Scan for the cell matching the given text and deliver its (X, Y) coordinate at center. 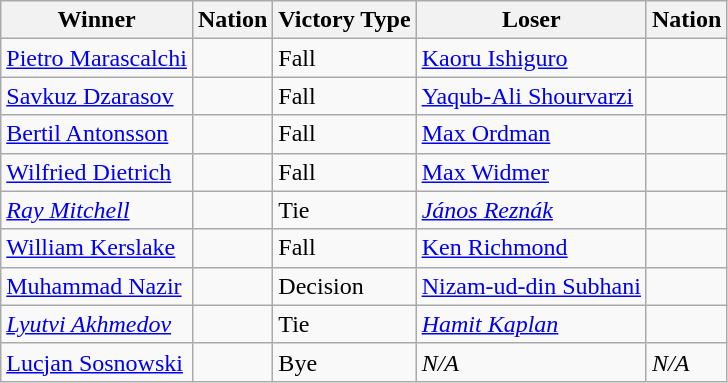
Ray Mitchell (97, 210)
János Reznák (531, 210)
Savkuz Dzarasov (97, 96)
Winner (97, 20)
Wilfried Dietrich (97, 172)
Bye (344, 362)
Yaqub-Ali Shourvarzi (531, 96)
Lucjan Sosnowski (97, 362)
William Kerslake (97, 248)
Victory Type (344, 20)
Hamit Kaplan (531, 324)
Bertil Antonsson (97, 134)
Muhammad Nazir (97, 286)
Loser (531, 20)
Kaoru Ishiguro (531, 58)
Nizam-ud-din Subhani (531, 286)
Lyutvi Akhmedov (97, 324)
Ken Richmond (531, 248)
Max Widmer (531, 172)
Pietro Marascalchi (97, 58)
Max Ordman (531, 134)
Decision (344, 286)
